Scan for the cell matching the given text and deliver its [X, Y] coordinate at center. 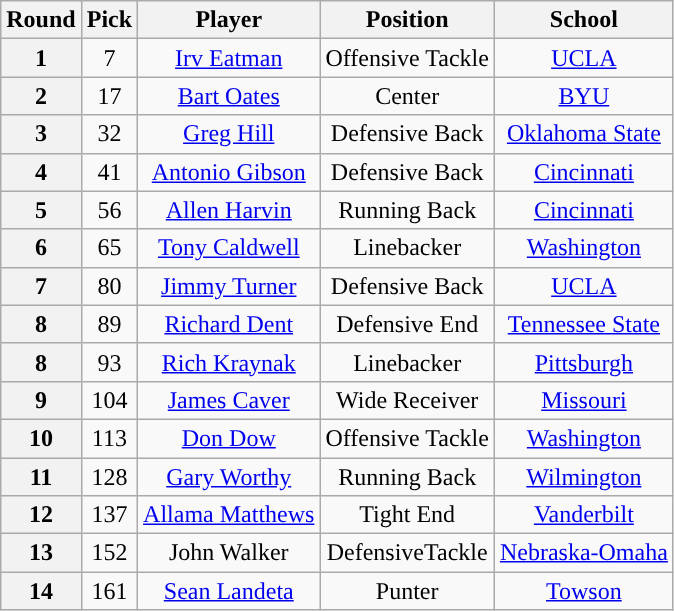
Richard Dent [229, 324]
Don Dow [229, 438]
Vanderbilt [584, 515]
Towson [584, 591]
DefensiveTackle [407, 553]
17 [109, 96]
Player [229, 20]
2 [41, 96]
Allen Harvin [229, 210]
Missouri [584, 400]
James Caver [229, 400]
12 [41, 515]
Pittsburgh [584, 362]
104 [109, 400]
Antonio Gibson [229, 172]
128 [109, 477]
161 [109, 591]
65 [109, 248]
Tennessee State [584, 324]
Bart Oates [229, 96]
14 [41, 591]
Rich Kraynak [229, 362]
41 [109, 172]
BYU [584, 96]
13 [41, 553]
Irv Eatman [229, 58]
11 [41, 477]
4 [41, 172]
Wide Receiver [407, 400]
137 [109, 515]
John Walker [229, 553]
89 [109, 324]
Greg Hill [229, 134]
152 [109, 553]
Jimmy Turner [229, 286]
Center [407, 96]
32 [109, 134]
Tony Caldwell [229, 248]
Sean Landeta [229, 591]
Oklahoma State [584, 134]
Defensive End [407, 324]
Wilmington [584, 477]
Position [407, 20]
School [584, 20]
Punter [407, 591]
1 [41, 58]
Nebraska-Omaha [584, 553]
113 [109, 438]
10 [41, 438]
56 [109, 210]
5 [41, 210]
80 [109, 286]
Allama Matthews [229, 515]
Tight End [407, 515]
Gary Worthy [229, 477]
3 [41, 134]
Round [41, 20]
9 [41, 400]
93 [109, 362]
6 [41, 248]
Pick [109, 20]
